From the cell containing the given text, extract its center point as [X, Y] coordinate. 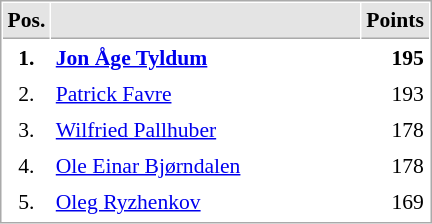
1. [26, 57]
Patrick Favre [206, 93]
5. [26, 201]
193 [396, 93]
Jon Åge Tyldum [206, 57]
3. [26, 129]
Oleg Ryzhenkov [206, 201]
4. [26, 165]
Ole Einar Bjørndalen [206, 165]
Pos. [26, 21]
169 [396, 201]
Wilfried Pallhuber [206, 129]
Points [396, 21]
2. [26, 93]
195 [396, 57]
